Pinpoint the cell where the given text exists, returning its [x, y] midpoint coordinate. 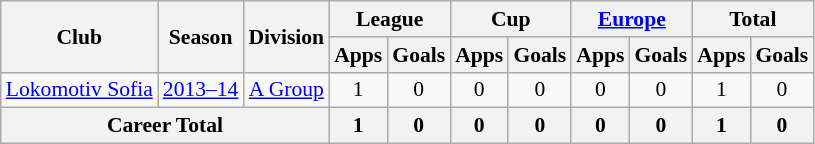
2013–14 [201, 90]
Cup [510, 19]
Europe [632, 19]
Lokomotiv Sofia [80, 90]
Total [752, 19]
A Group [286, 90]
Club [80, 36]
League [390, 19]
Career Total [165, 126]
Season [201, 36]
Division [286, 36]
